Capture the cell that displays the provided text and extract its (X, Y) central coordinate. 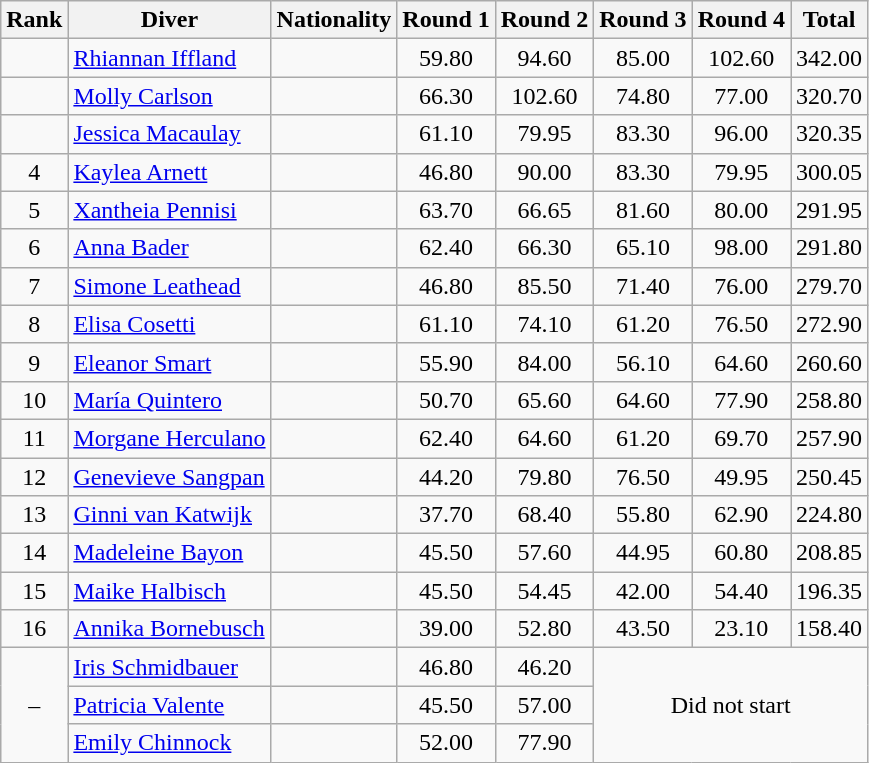
50.70 (446, 400)
272.90 (830, 324)
85.00 (643, 58)
Emily Chinnock (170, 743)
– (34, 705)
54.40 (741, 591)
94.60 (544, 58)
342.00 (830, 58)
260.60 (830, 362)
12 (34, 477)
Molly Carlson (170, 96)
65.60 (544, 400)
Kaylea Arnett (170, 172)
María Quintero (170, 400)
55.80 (643, 515)
74.80 (643, 96)
Elisa Cosetti (170, 324)
60.80 (741, 553)
54.45 (544, 591)
Eleanor Smart (170, 362)
57.60 (544, 553)
23.10 (741, 629)
Diver (170, 20)
258.80 (830, 400)
62.90 (741, 515)
44.20 (446, 477)
250.45 (830, 477)
Ginni van Katwijk (170, 515)
Iris Schmidbauer (170, 667)
291.80 (830, 248)
59.80 (446, 58)
52.80 (544, 629)
14 (34, 553)
68.40 (544, 515)
85.50 (544, 286)
Round 4 (741, 20)
13 (34, 515)
Did not start (731, 705)
Genevieve Sangpan (170, 477)
291.95 (830, 210)
98.00 (741, 248)
257.90 (830, 438)
Maike Halbisch (170, 591)
279.70 (830, 286)
74.10 (544, 324)
84.00 (544, 362)
56.10 (643, 362)
44.95 (643, 553)
158.40 (830, 629)
77.00 (741, 96)
Xantheia Pennisi (170, 210)
9 (34, 362)
81.60 (643, 210)
42.00 (643, 591)
224.80 (830, 515)
71.40 (643, 286)
37.70 (446, 515)
5 (34, 210)
43.50 (643, 629)
8 (34, 324)
Total (830, 20)
65.10 (643, 248)
300.05 (830, 172)
Round 1 (446, 20)
6 (34, 248)
57.00 (544, 705)
39.00 (446, 629)
96.00 (741, 134)
80.00 (741, 210)
Anna Bader (170, 248)
79.80 (544, 477)
Madeleine Bayon (170, 553)
69.70 (741, 438)
52.00 (446, 743)
Rhiannan Iffland (170, 58)
Round 2 (544, 20)
7 (34, 286)
208.85 (830, 553)
Round 3 (643, 20)
Nationality (334, 20)
55.90 (446, 362)
320.70 (830, 96)
Rank (34, 20)
63.70 (446, 210)
49.95 (741, 477)
66.65 (544, 210)
Jessica Macaulay (170, 134)
Morgane Herculano (170, 438)
196.35 (830, 591)
Annika Bornebusch (170, 629)
16 (34, 629)
4 (34, 172)
15 (34, 591)
Patricia Valente (170, 705)
90.00 (544, 172)
10 (34, 400)
76.00 (741, 286)
46.20 (544, 667)
11 (34, 438)
Simone Leathead (170, 286)
320.35 (830, 134)
